Capture the cell that displays the provided text and extract its (x, y) central coordinate. 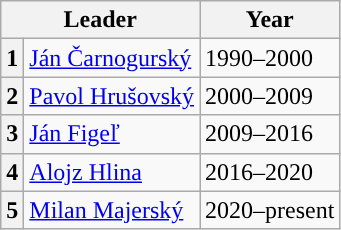
1 (12, 58)
4 (12, 172)
Leader (100, 20)
Year (270, 20)
Ján Figeľ (112, 134)
Pavol Hrušovský (112, 96)
3 (12, 134)
Milan Majerský (112, 210)
2020–present (270, 210)
Alojz Hlina (112, 172)
2009–2016 (270, 134)
1990–2000 (270, 58)
2 (12, 96)
Ján Čarnogurský (112, 58)
5 (12, 210)
2016–2020 (270, 172)
2000–2009 (270, 96)
